Provide the [x, y] coordinate of the cell's center where the given text is located.  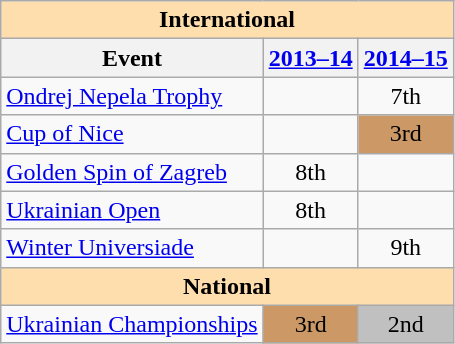
Ondrej Nepela Trophy [132, 96]
2014–15 [406, 58]
Winter Universiade [132, 248]
International [228, 20]
Golden Spin of Zagreb [132, 172]
Cup of Nice [132, 134]
National [228, 286]
2013–14 [310, 58]
Event [132, 58]
2nd [406, 324]
9th [406, 248]
Ukrainian Championships [132, 324]
7th [406, 96]
Ukrainian Open [132, 210]
